Search for the cell housing the specified text and yield its (x, y) center coordinate. 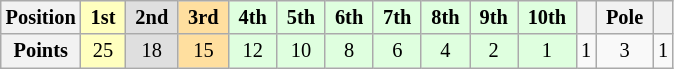
2 (494, 51)
Position (41, 17)
10 (301, 51)
10th (547, 17)
25 (104, 51)
Pole (624, 17)
4 (445, 51)
2nd (152, 17)
8th (445, 17)
7th (397, 17)
8 (349, 51)
6th (349, 17)
12 (253, 51)
3 (624, 51)
5th (301, 17)
1st (104, 17)
9th (494, 17)
15 (203, 51)
4th (253, 17)
6 (397, 51)
3rd (203, 17)
Points (41, 51)
18 (152, 51)
